Return [x, y] of the center of cell containing provided text 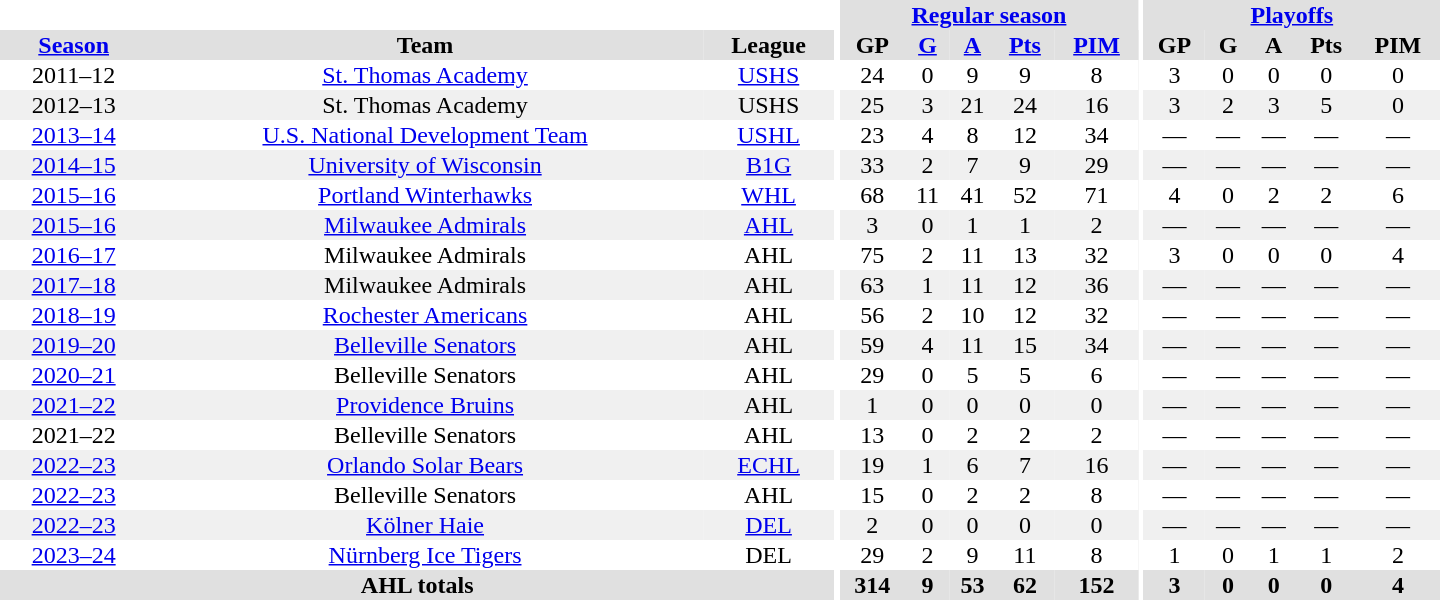
Team [425, 45]
71 [1096, 195]
Rochester Americans [425, 315]
75 [872, 255]
33 [872, 165]
2023–24 [74, 555]
2013–14 [74, 135]
2020–21 [74, 375]
68 [872, 195]
USHL [768, 135]
2012–13 [74, 105]
63 [872, 285]
WHL [768, 195]
36 [1096, 285]
19 [872, 465]
53 [973, 585]
314 [872, 585]
23 [872, 135]
Kölner Haie [425, 525]
2017–18 [74, 285]
21 [973, 105]
52 [1024, 195]
B1G [768, 165]
62 [1024, 585]
59 [872, 345]
Nürnberg Ice Tigers [425, 555]
Providence Bruins [425, 405]
ECHL [768, 465]
U.S. National Development Team [425, 135]
Portland Winterhawks [425, 195]
41 [973, 195]
Regular season [988, 15]
Playoffs [1292, 15]
10 [973, 315]
League [768, 45]
2019–20 [74, 345]
25 [872, 105]
2016–17 [74, 255]
56 [872, 315]
2014–15 [74, 165]
AHL totals [417, 585]
152 [1096, 585]
Season [74, 45]
2018–19 [74, 315]
University of Wisconsin [425, 165]
Orlando Solar Bears [425, 465]
2011–12 [74, 75]
